Output the (x, y) coordinate of the center of the cell containing the given text.  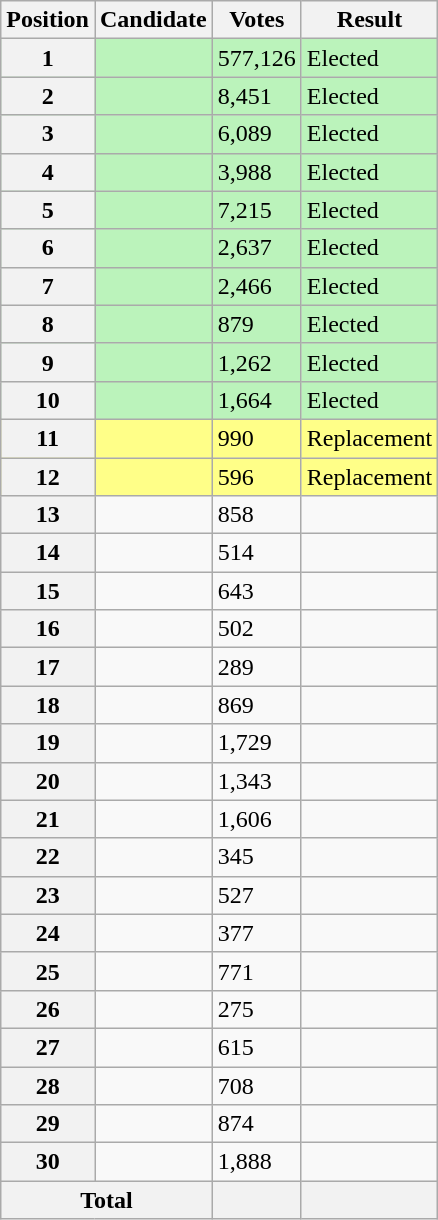
1,729 (256, 743)
Candidate (153, 20)
879 (256, 324)
1 (48, 58)
Position (48, 20)
26 (48, 1009)
Total (107, 1200)
6 (48, 248)
4 (48, 172)
10 (48, 400)
Votes (256, 20)
858 (256, 515)
12 (48, 477)
Result (369, 20)
2,466 (256, 286)
1,606 (256, 819)
18 (48, 705)
1,888 (256, 1162)
8 (48, 324)
19 (48, 743)
9 (48, 362)
990 (256, 438)
289 (256, 667)
6,089 (256, 134)
643 (256, 591)
5 (48, 210)
3,988 (256, 172)
13 (48, 515)
14 (48, 553)
869 (256, 705)
28 (48, 1085)
30 (48, 1162)
15 (48, 591)
25 (48, 971)
527 (256, 895)
577,126 (256, 58)
20 (48, 781)
22 (48, 857)
1,664 (256, 400)
11 (48, 438)
24 (48, 933)
615 (256, 1047)
514 (256, 553)
21 (48, 819)
7,215 (256, 210)
596 (256, 477)
3 (48, 134)
874 (256, 1124)
8,451 (256, 96)
29 (48, 1124)
345 (256, 857)
27 (48, 1047)
16 (48, 629)
2 (48, 96)
377 (256, 933)
502 (256, 629)
23 (48, 895)
17 (48, 667)
275 (256, 1009)
7 (48, 286)
1,343 (256, 781)
708 (256, 1085)
771 (256, 971)
2,637 (256, 248)
1,262 (256, 362)
